Output the (X, Y) coordinate of the center of the cell containing the given text.  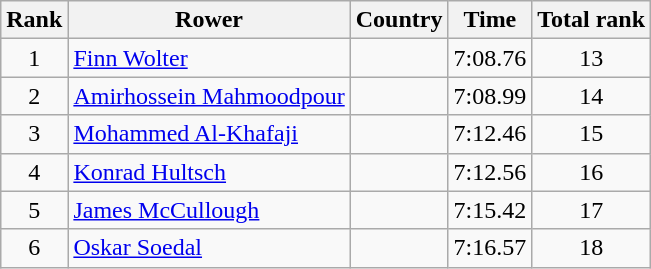
7:12.46 (490, 134)
Country (399, 20)
Total rank (592, 20)
18 (592, 248)
7:08.76 (490, 58)
14 (592, 96)
5 (34, 210)
James McCullough (209, 210)
7:16.57 (490, 248)
7:08.99 (490, 96)
Mohammed Al-Khafaji (209, 134)
Finn Wolter (209, 58)
Oskar Soedal (209, 248)
Amirhossein Mahmoodpour (209, 96)
2 (34, 96)
17 (592, 210)
4 (34, 172)
1 (34, 58)
Konrad Hultsch (209, 172)
3 (34, 134)
13 (592, 58)
Rower (209, 20)
Time (490, 20)
7:12.56 (490, 172)
7:15.42 (490, 210)
6 (34, 248)
16 (592, 172)
15 (592, 134)
Rank (34, 20)
